Detect which cell encompasses the target text, then output its [X, Y] center coordinate. 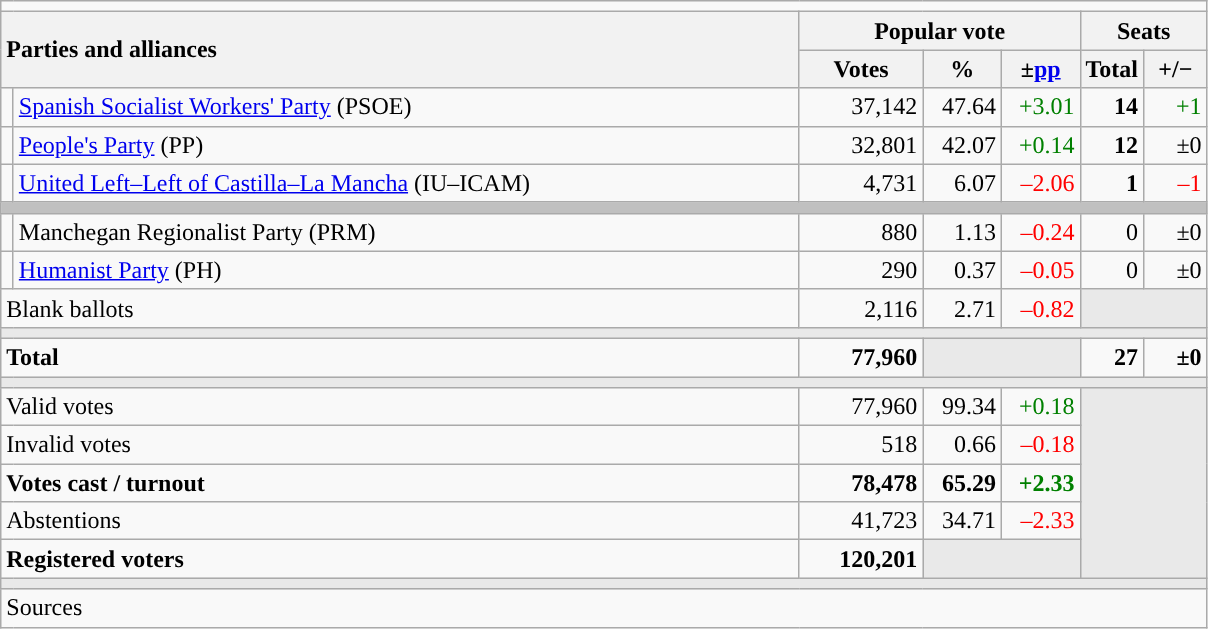
14 [1112, 107]
–0.24 [1040, 232]
34.71 [962, 521]
0.37 [962, 270]
+1 [1176, 107]
Seats [1144, 31]
37,142 [861, 107]
Popular vote [940, 31]
–0.18 [1040, 445]
2,116 [861, 308]
1.13 [962, 232]
+/− [1176, 69]
Blank ballots [400, 308]
290 [861, 270]
Spanish Socialist Workers' Party (PSOE) [406, 107]
Parties and alliances [400, 50]
±pp [1040, 69]
Votes cast / turnout [400, 483]
880 [861, 232]
Invalid votes [400, 445]
2.71 [962, 308]
Sources [604, 608]
% [962, 69]
Abstentions [400, 521]
Humanist Party (PH) [406, 270]
–2.06 [1040, 183]
0.66 [962, 445]
–1 [1176, 183]
+3.01 [1040, 107]
–0.05 [1040, 270]
Registered voters [400, 559]
4,731 [861, 183]
12 [1112, 145]
47.64 [962, 107]
–0.82 [1040, 308]
65.29 [962, 483]
Manchegan Regionalist Party (PRM) [406, 232]
Valid votes [400, 407]
–2.33 [1040, 521]
41,723 [861, 521]
42.07 [962, 145]
People's Party (PP) [406, 145]
United Left–Left of Castilla–La Mancha (IU–ICAM) [406, 183]
518 [861, 445]
+0.18 [1040, 407]
78,478 [861, 483]
1 [1112, 183]
99.34 [962, 407]
+2.33 [1040, 483]
120,201 [861, 559]
6.07 [962, 183]
27 [1112, 357]
32,801 [861, 145]
+0.14 [1040, 145]
Votes [861, 69]
